Return the (x, y) coordinate for the center point of the cell that contains the specified text.  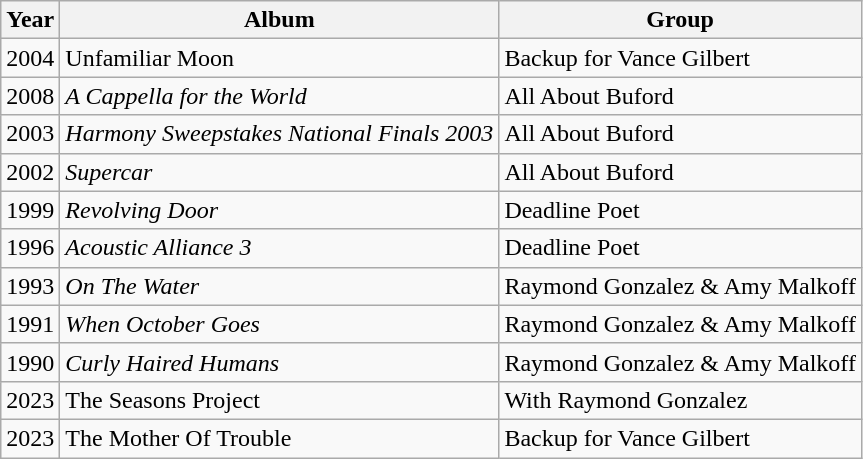
2003 (30, 134)
Harmony Sweepstakes National Finals 2003 (280, 134)
Acoustic Alliance 3 (280, 248)
2004 (30, 58)
On The Water (280, 286)
1990 (30, 362)
Revolving Door (280, 210)
1991 (30, 324)
The Seasons Project (280, 400)
The Mother Of Trouble (280, 438)
2008 (30, 96)
A Cappella for the World (280, 96)
Group (680, 20)
1996 (30, 248)
With Raymond Gonzalez (680, 400)
1999 (30, 210)
Year (30, 20)
Supercar (280, 172)
Album (280, 20)
Curly Haired Humans (280, 362)
2002 (30, 172)
When October Goes (280, 324)
1993 (30, 286)
Unfamiliar Moon (280, 58)
